Detect which cell encompasses the target text, then output its [x, y] center coordinate. 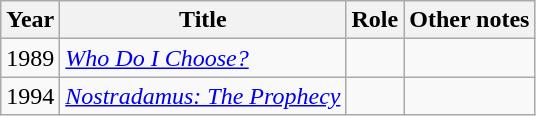
1994 [30, 96]
Who Do I Choose? [203, 58]
Year [30, 20]
Other notes [470, 20]
Role [375, 20]
Title [203, 20]
1989 [30, 58]
Nostradamus: The Prophecy [203, 96]
